Output the (X, Y) coordinate of the center of the cell containing the given text.  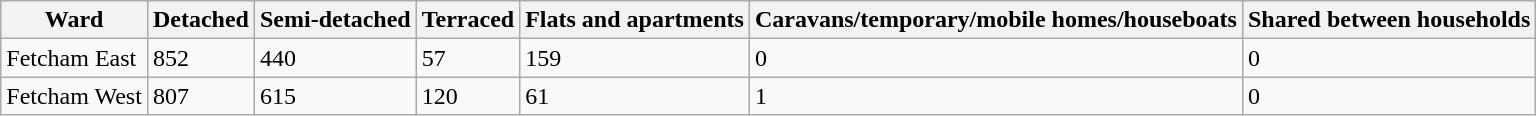
159 (635, 58)
1 (996, 96)
440 (335, 58)
Ward (74, 20)
Detached (200, 20)
Flats and apartments (635, 20)
120 (468, 96)
615 (335, 96)
57 (468, 58)
Terraced (468, 20)
807 (200, 96)
Semi-detached (335, 20)
Shared between households (1388, 20)
852 (200, 58)
Fetcham East (74, 58)
Fetcham West (74, 96)
61 (635, 96)
Caravans/temporary/mobile homes/houseboats (996, 20)
